Detect which cell encompasses the target text, then output its [x, y] center coordinate. 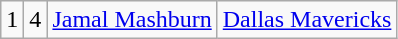
4 [36, 20]
Dallas Mavericks [307, 20]
Jamal Mashburn [132, 20]
1 [12, 20]
